For the text-containing cell, return its midpoint in [X, Y] coordinate format. 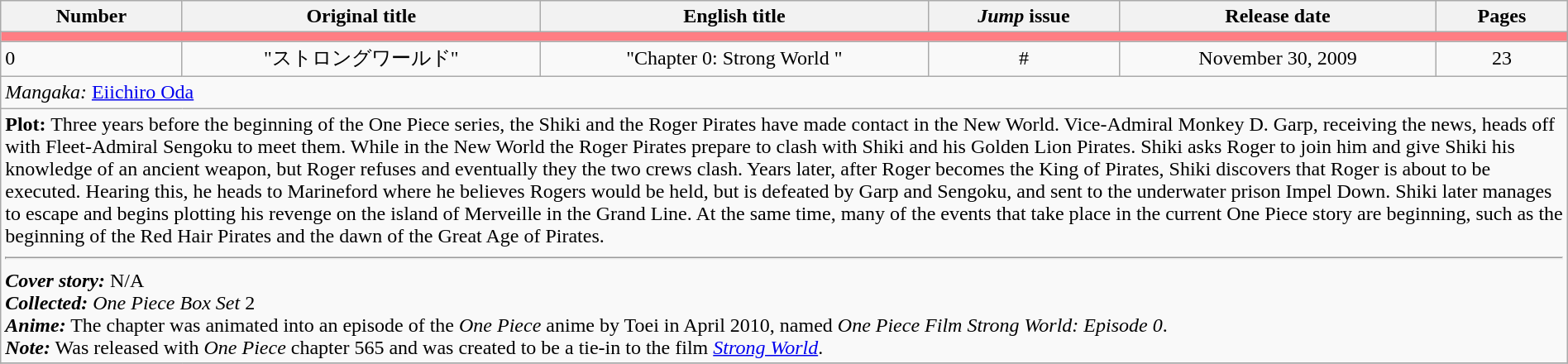
Pages [1502, 17]
0 [91, 60]
23 [1502, 60]
Original title [361, 17]
English title [734, 17]
Mangaka: Eiichiro Oda [784, 92]
# [1024, 60]
Release date [1277, 17]
Jump issue [1024, 17]
"Chapter 0: Strong World " [734, 60]
November 30, 2009 [1277, 60]
Number [91, 17]
"ストロングワールド" [361, 60]
